Capture the cell that displays the provided text and extract its [x, y] central coordinate. 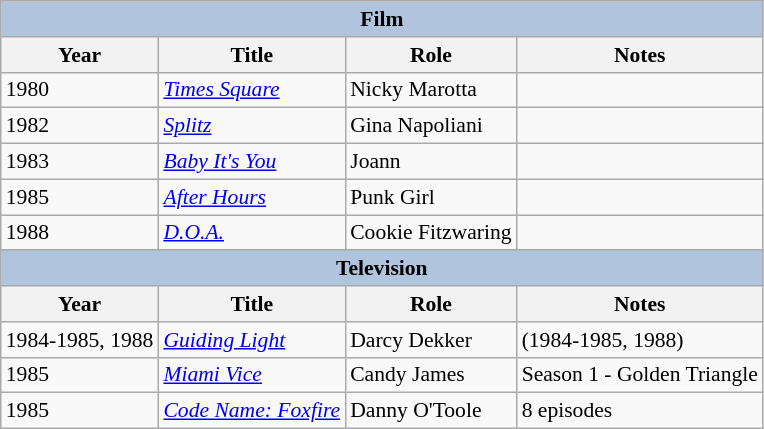
Times Square [252, 90]
Candy James [430, 375]
Danny O'Toole [430, 411]
Gina Napoliani [430, 126]
Baby It's You [252, 162]
1982 [80, 126]
Nicky Marotta [430, 90]
Code Name: Foxfire [252, 411]
8 episodes [640, 411]
(1984-1985, 1988) [640, 340]
Miami Vice [252, 375]
Guiding Light [252, 340]
Television [382, 269]
1988 [80, 233]
1980 [80, 90]
Joann [430, 162]
Film [382, 19]
After Hours [252, 197]
Punk Girl [430, 197]
D.O.A. [252, 233]
1984-1985, 1988 [80, 340]
Cookie Fitzwaring [430, 233]
Splitz [252, 126]
1983 [80, 162]
Season 1 - Golden Triangle [640, 375]
Darcy Dekker [430, 340]
